From the cell containing the given text, extract its center point as (X, Y) coordinate. 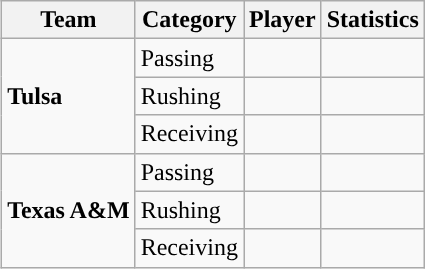
Team (69, 20)
Player (283, 20)
Tulsa (69, 96)
Texas A&M (69, 210)
Category (189, 20)
Statistics (372, 20)
